Locate the cell with the specified text and output its (X, Y) center coordinate. 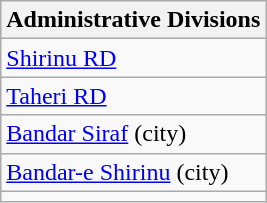
Bandar-e Shirinu (city) (134, 172)
Bandar Siraf (city) (134, 134)
Taheri RD (134, 96)
Administrative Divisions (134, 20)
Shirinu RD (134, 58)
